Determine the (x, y) coordinate at the center of the cell enclosing the given text.  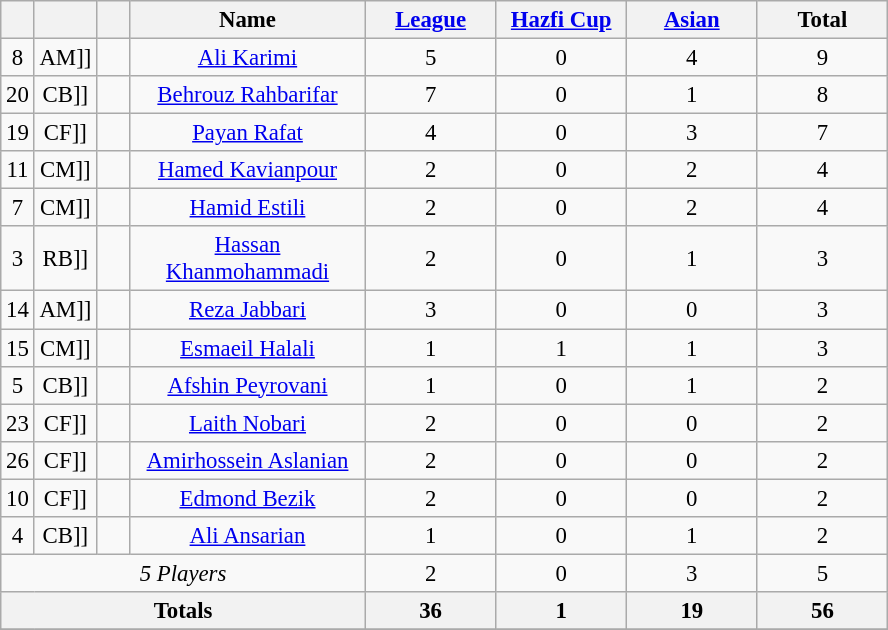
56 (822, 611)
9 (822, 58)
5 Players (184, 573)
36 (430, 611)
Laith Nobari (248, 423)
Totals (184, 611)
Reza Jabbari (248, 310)
Behrouz Rahbarifar (248, 95)
Hassan Khanmohammadi (248, 258)
11 (18, 170)
10 (18, 498)
Hazfi Cup (562, 20)
Payan Rafat (248, 133)
Asian (692, 20)
26 (18, 460)
Esmaeil Halali (248, 348)
Edmond Bezik (248, 498)
14 (18, 310)
Hamid Estili (248, 208)
23 (18, 423)
Amirhossein Aslanian (248, 460)
Ali Ansarian (248, 536)
Ali Karimi (248, 58)
20 (18, 95)
Afshin Peyrovani (248, 385)
Name (248, 20)
15 (18, 348)
Hamed Kavianpour (248, 170)
Total (822, 20)
League (430, 20)
RB]] (65, 258)
